Scan for the cell matching the given text and deliver its (X, Y) coordinate at center. 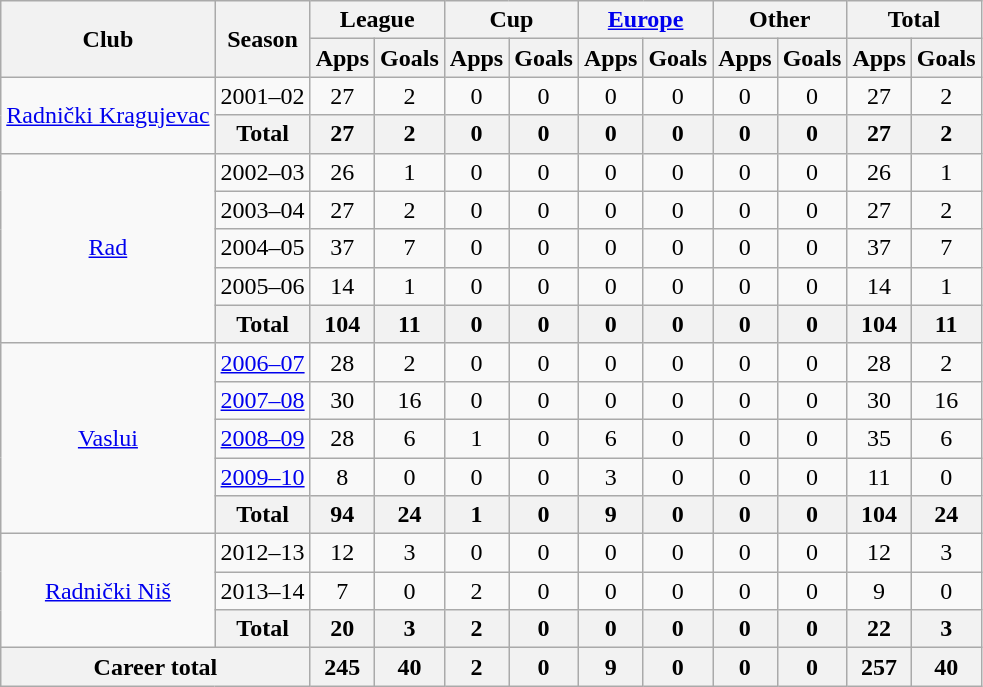
2006–07 (262, 362)
20 (342, 629)
2001–02 (262, 96)
Cup (511, 20)
2009–10 (262, 477)
Other (780, 20)
2007–08 (262, 400)
2008–09 (262, 438)
2002–03 (262, 172)
22 (879, 629)
Season (262, 39)
Rad (108, 248)
245 (342, 667)
Europe (645, 20)
2004–05 (262, 248)
8 (342, 477)
Career total (156, 667)
League (377, 20)
2003–04 (262, 210)
2005–06 (262, 286)
35 (879, 438)
94 (342, 515)
2012–13 (262, 553)
Vaslui (108, 438)
Radnički Niš (108, 591)
Radnički Kragujevac (108, 115)
257 (879, 667)
Club (108, 39)
2013–14 (262, 591)
